Detect which cell encompasses the target text, then output its (x, y) center coordinate. 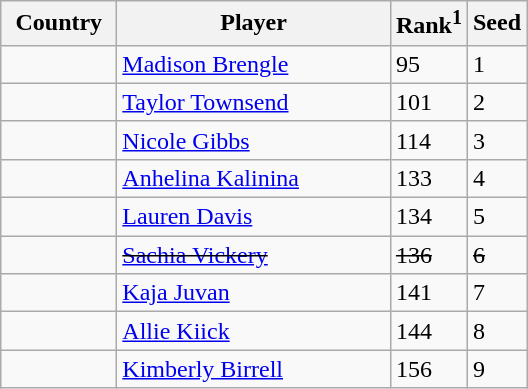
Country (59, 24)
4 (496, 178)
9 (496, 369)
101 (428, 102)
144 (428, 331)
Allie Kiick (254, 331)
156 (428, 369)
Kimberly Birrell (254, 369)
Player (254, 24)
Taylor Townsend (254, 102)
Nicole Gibbs (254, 140)
95 (428, 64)
114 (428, 140)
6 (496, 255)
Madison Brengle (254, 64)
133 (428, 178)
Seed (496, 24)
Anhelina Kalinina (254, 178)
8 (496, 331)
Lauren Davis (254, 217)
7 (496, 293)
134 (428, 217)
141 (428, 293)
Kaja Juvan (254, 293)
Sachia Vickery (254, 255)
2 (496, 102)
5 (496, 217)
Rank1 (428, 24)
3 (496, 140)
136 (428, 255)
1 (496, 64)
